Search for the cell housing the specified text and yield its [x, y] center coordinate. 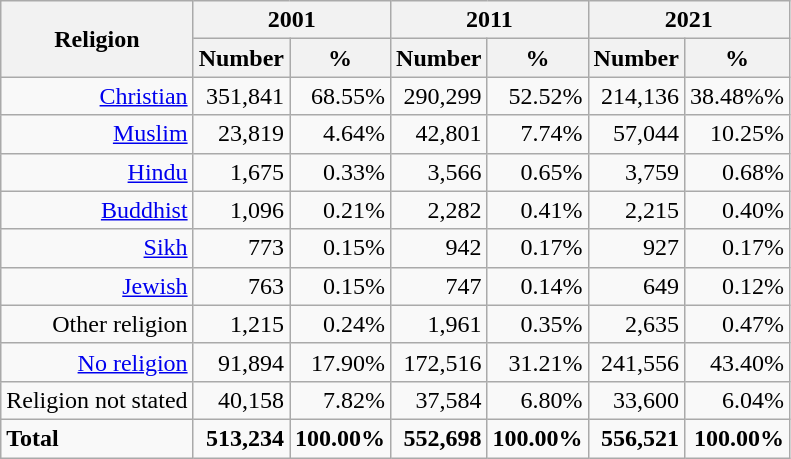
57,044 [636, 134]
4.64% [340, 134]
43.40% [736, 362]
513,234 [241, 438]
2,215 [636, 210]
42,801 [439, 134]
0.12% [736, 286]
763 [241, 286]
52.52% [538, 96]
7.82% [340, 400]
0.40% [736, 210]
649 [636, 286]
241,556 [636, 362]
Other religion [97, 324]
747 [439, 286]
6.04% [736, 400]
2011 [490, 20]
0.68% [736, 172]
33,600 [636, 400]
2021 [688, 20]
Total [97, 438]
40,158 [241, 400]
6.80% [538, 400]
37,584 [439, 400]
7.74% [538, 134]
0.14% [538, 286]
38.48%% [736, 96]
Religion not stated [97, 400]
290,299 [439, 96]
0.65% [538, 172]
Muslim [97, 134]
942 [439, 248]
3,566 [439, 172]
773 [241, 248]
0.47% [736, 324]
2,635 [636, 324]
3,759 [636, 172]
10.25% [736, 134]
Religion [97, 39]
Hindu [97, 172]
1,961 [439, 324]
68.55% [340, 96]
927 [636, 248]
0.21% [340, 210]
91,894 [241, 362]
0.35% [538, 324]
2001 [292, 20]
0.41% [538, 210]
Christian [97, 96]
31.21% [538, 362]
0.33% [340, 172]
0.24% [340, 324]
552,698 [439, 438]
23,819 [241, 134]
Jewish [97, 286]
Sikh [97, 248]
172,516 [439, 362]
No religion [97, 362]
1,215 [241, 324]
556,521 [636, 438]
351,841 [241, 96]
214,136 [636, 96]
1,096 [241, 210]
2,282 [439, 210]
17.90% [340, 362]
1,675 [241, 172]
Buddhist [97, 210]
